Find where the given text appears and provide that cell's center as [X, Y] coordinate. 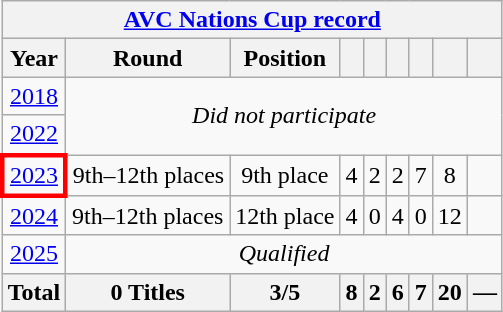
20 [450, 292]
6 [398, 292]
Position [285, 58]
2018 [34, 96]
9th place [285, 174]
2023 [34, 174]
— [484, 292]
0 Titles [148, 292]
Qualified [284, 254]
2024 [34, 216]
Total [34, 292]
3/5 [285, 292]
12th place [285, 216]
2022 [34, 135]
12 [450, 216]
Year [34, 58]
Round [148, 58]
Did not participate [284, 116]
AVC Nations Cup record [252, 20]
2025 [34, 254]
